Output the [X, Y] coordinate of the center of the cell containing the given text.  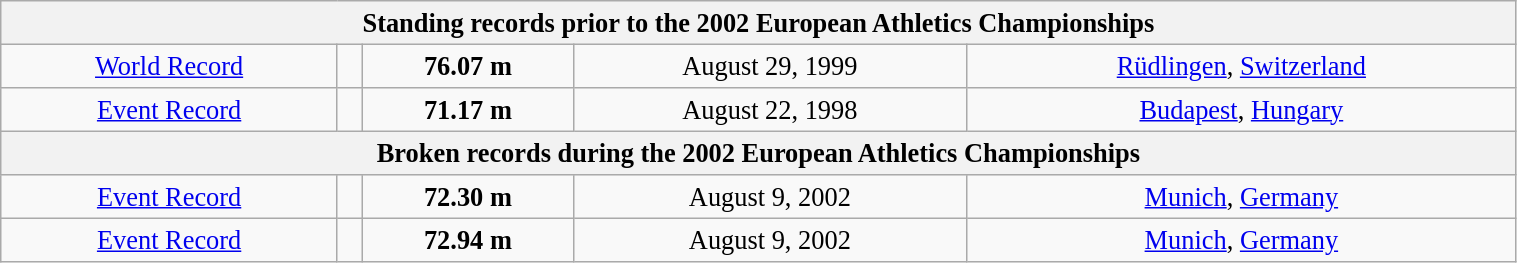
Rüdlingen, Switzerland [1242, 66]
72.30 m [468, 197]
August 29, 1999 [770, 66]
World Record [170, 66]
71.17 m [468, 109]
Standing records prior to the 2002 European Athletics Championships [758, 22]
72.94 m [468, 240]
Broken records during the 2002 European Athletics Championships [758, 153]
August 22, 1998 [770, 109]
76.07 m [468, 66]
Budapest, Hungary [1242, 109]
